Detect which cell encompasses the target text, then output its (X, Y) center coordinate. 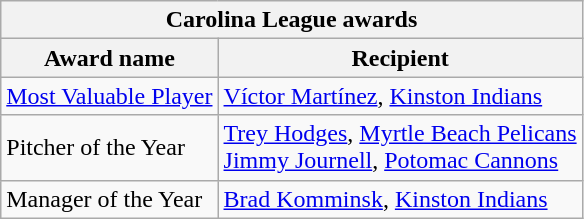
Most Valuable Player (110, 96)
Award name (110, 58)
Brad Komminsk, Kinston Indians (400, 199)
Recipient (400, 58)
Carolina League awards (292, 20)
Trey Hodges, Myrtle Beach Pelicans Jimmy Journell, Potomac Cannons (400, 148)
Manager of the Year (110, 199)
Pitcher of the Year (110, 148)
Víctor Martínez, Kinston Indians (400, 96)
